Detect which cell encompasses the target text, then output its (X, Y) center coordinate. 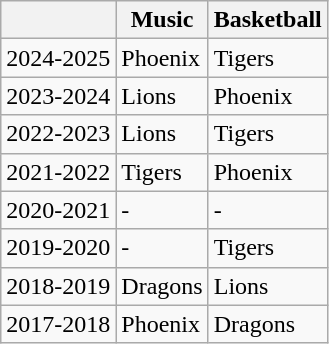
2019-2020 (58, 248)
2022-2023 (58, 134)
2021-2022 (58, 172)
2024-2025 (58, 58)
2017-2018 (58, 324)
Basketball (268, 20)
2020-2021 (58, 210)
2018-2019 (58, 286)
Music (162, 20)
2023-2024 (58, 96)
